Return the (X, Y) coordinate for the center point of the cell that contains the specified text.  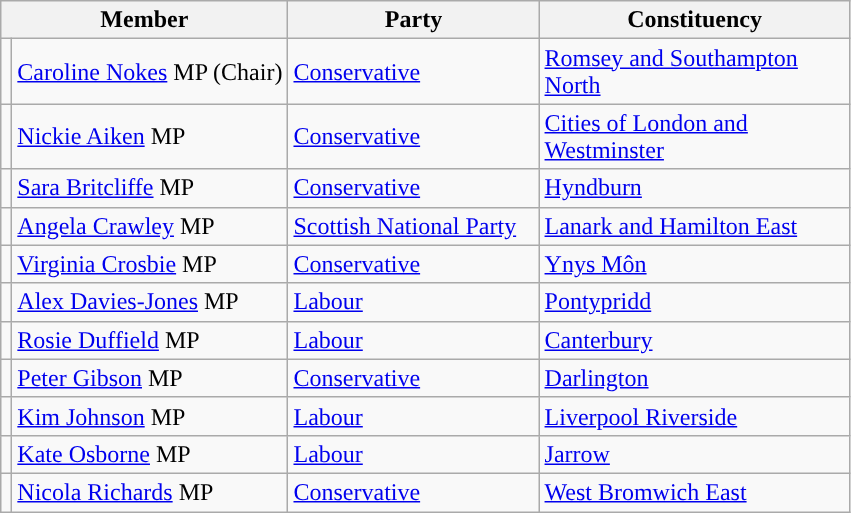
Sara Britcliffe MP (150, 188)
Canterbury (694, 340)
Pontypridd (694, 302)
Kim Johnson MP (150, 416)
Darlington (694, 378)
Kate Osborne MP (150, 454)
Hyndburn (694, 188)
Romsey and Southampton North (694, 72)
Scottish National Party (414, 226)
Alex Davies-Jones MP (150, 302)
Virginia Crosbie MP (150, 264)
Peter Gibson MP (150, 378)
West Bromwich East (694, 492)
Cities of London and Westminster (694, 136)
Party (414, 20)
Constituency (694, 20)
Liverpool Riverside (694, 416)
Jarrow (694, 454)
Member (144, 20)
Caroline Nokes MP (Chair) (150, 72)
Rosie Duffield MP (150, 340)
Angela Crawley MP (150, 226)
Lanark and Hamilton East (694, 226)
Ynys Môn (694, 264)
Nickie Aiken MP (150, 136)
Nicola Richards MP (150, 492)
